Locate the cell with the specified text and output its (x, y) center coordinate. 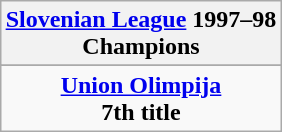
Slovenian League 1997–98Champions (141, 34)
Union Olimpija7th title (141, 98)
